Identify which cell holds the provided text, then report its (X, Y) central coordinate. 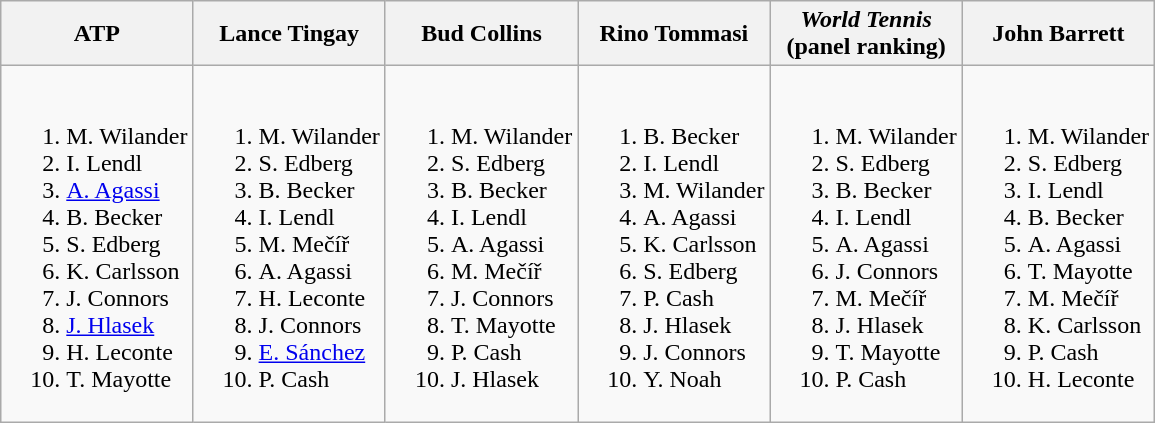
Rino Tommasi (674, 34)
M. Wilander I. Lendl A. Agassi B. Becker S. Edberg K. Carlsson J. Connors J. Hlasek H. Leconte T. Mayotte (97, 244)
M. Wilander S. Edberg B. Becker I. Lendl A. Agassi J. Connors M. Mečíř J. Hlasek T. Mayotte P. Cash (866, 244)
World Tennis(panel ranking) (866, 34)
John Barrett (1058, 34)
ATP (97, 34)
M. Wilander S. Edberg B. Becker I. Lendl M. Mečíř A. Agassi H. Leconte J. Connors E. Sánchez P. Cash (289, 244)
Lance Tingay (289, 34)
M. Wilander S. Edberg B. Becker I. Lendl A. Agassi M. Mečíř J. Connors T. Mayotte P. Cash J. Hlasek (481, 244)
M. Wilander S. Edberg I. Lendl B. Becker A. Agassi T. Mayotte M. Mečíř K. Carlsson P. Cash H. Leconte (1058, 244)
Bud Collins (481, 34)
B. Becker I. Lendl M. Wilander A. Agassi K. Carlsson S. Edberg P. Cash J. Hlasek J. Connors Y. Noah (674, 244)
